Return (x, y) of the center of cell containing provided text 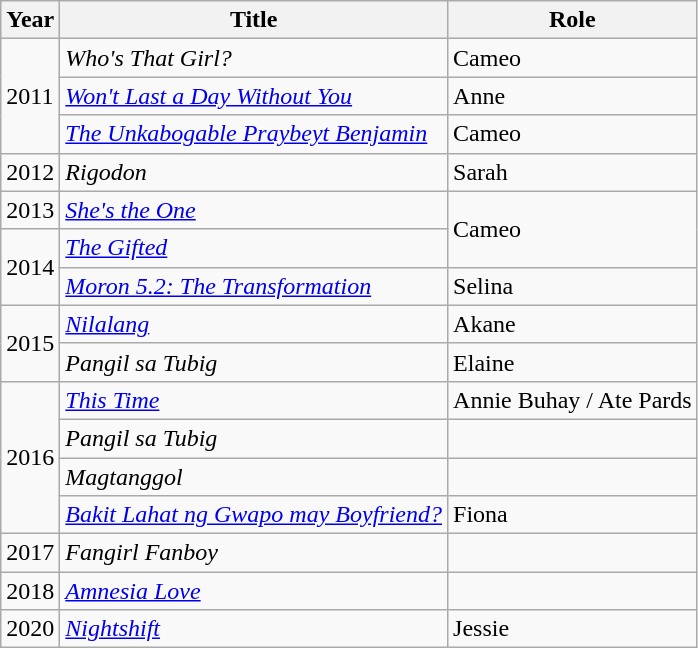
Rigodon (254, 172)
Title (254, 20)
Won't Last a Day Without You (254, 96)
Magtanggol (254, 477)
Year (30, 20)
Annie Buhay / Ate Pards (573, 400)
Amnesia Love (254, 591)
2018 (30, 591)
Anne (573, 96)
2013 (30, 210)
Role (573, 20)
The Unkabogable Praybeyt Benjamin (254, 134)
2017 (30, 553)
2014 (30, 267)
Moron 5.2: The Transformation (254, 286)
2020 (30, 629)
Who's That Girl? (254, 58)
The Gifted (254, 248)
This Time (254, 400)
2016 (30, 457)
Elaine (573, 362)
2011 (30, 96)
Jessie (573, 629)
2012 (30, 172)
2015 (30, 343)
Fangirl Fanboy (254, 553)
Sarah (573, 172)
Selina (573, 286)
Fiona (573, 515)
Nightshift (254, 629)
Nilalang (254, 324)
She's the One (254, 210)
Akane (573, 324)
Bakit Lahat ng Gwapo may Boyfriend? (254, 515)
